Identify which cell holds the provided text, then report its [x, y] central coordinate. 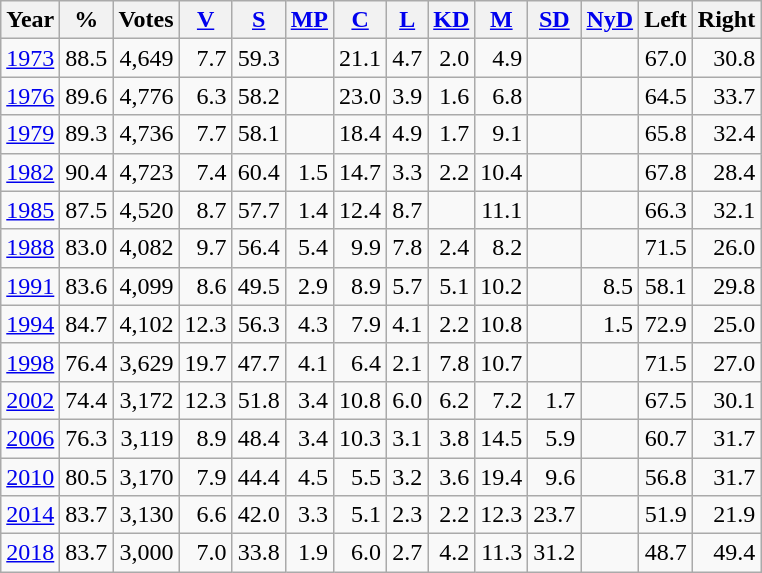
Year [30, 20]
8.6 [206, 286]
4,082 [146, 248]
5.4 [309, 248]
9.6 [554, 477]
10.7 [502, 362]
80.5 [86, 477]
58.2 [258, 96]
9.7 [206, 248]
25.0 [726, 324]
47.7 [258, 362]
31.2 [554, 553]
3,119 [146, 438]
89.3 [86, 134]
% [86, 20]
29.8 [726, 286]
3,629 [146, 362]
33.8 [258, 553]
6.6 [206, 515]
4.2 [452, 553]
4,649 [146, 58]
84.7 [86, 324]
Votes [146, 20]
3,172 [146, 400]
88.5 [86, 58]
21.9 [726, 515]
51.9 [666, 515]
23.0 [360, 96]
56.3 [258, 324]
5.9 [554, 438]
9.9 [360, 248]
67.8 [666, 172]
11.3 [502, 553]
49.4 [726, 553]
76.4 [86, 362]
1994 [30, 324]
56.4 [258, 248]
1985 [30, 210]
5.5 [360, 477]
2.1 [408, 362]
5.7 [408, 286]
7.2 [502, 400]
51.8 [258, 400]
2.9 [309, 286]
1991 [30, 286]
32.1 [726, 210]
3,170 [146, 477]
57.7 [258, 210]
SD [554, 20]
7.0 [206, 553]
2.0 [452, 58]
4,102 [146, 324]
2002 [30, 400]
V [206, 20]
14.5 [502, 438]
Left [666, 20]
MP [309, 20]
4,520 [146, 210]
4.7 [408, 58]
19.7 [206, 362]
66.3 [666, 210]
56.8 [666, 477]
1998 [30, 362]
18.4 [360, 134]
2.4 [452, 248]
3.9 [408, 96]
33.7 [726, 96]
1979 [30, 134]
10.4 [502, 172]
C [360, 20]
4,736 [146, 134]
6.3 [206, 96]
83.0 [86, 248]
3,000 [146, 553]
32.4 [726, 134]
89.6 [86, 96]
6.8 [502, 96]
10.2 [502, 286]
44.4 [258, 477]
59.3 [258, 58]
Right [726, 20]
19.4 [502, 477]
67.0 [666, 58]
48.4 [258, 438]
1982 [30, 172]
KD [452, 20]
28.4 [726, 172]
11.1 [502, 210]
23.7 [554, 515]
2010 [30, 477]
2.7 [408, 553]
9.1 [502, 134]
3.2 [408, 477]
10.3 [360, 438]
4.5 [309, 477]
2.3 [408, 515]
6.2 [452, 400]
S [258, 20]
4,099 [146, 286]
60.4 [258, 172]
1.6 [452, 96]
8.2 [502, 248]
27.0 [726, 362]
60.7 [666, 438]
1976 [30, 96]
87.5 [86, 210]
30.8 [726, 58]
26.0 [726, 248]
3.1 [408, 438]
49.5 [258, 286]
4.3 [309, 324]
6.4 [360, 362]
1973 [30, 58]
30.1 [726, 400]
3.8 [452, 438]
2006 [30, 438]
3,130 [146, 515]
64.5 [666, 96]
21.1 [360, 58]
74.4 [86, 400]
NyD [610, 20]
2018 [30, 553]
14.7 [360, 172]
65.8 [666, 134]
83.6 [86, 286]
42.0 [258, 515]
4,776 [146, 96]
48.7 [666, 553]
L [408, 20]
4,723 [146, 172]
90.4 [86, 172]
3.6 [452, 477]
2014 [30, 515]
8.5 [610, 286]
M [502, 20]
12.4 [360, 210]
76.3 [86, 438]
67.5 [666, 400]
1.9 [309, 553]
72.9 [666, 324]
1988 [30, 248]
1.4 [309, 210]
7.4 [206, 172]
